Output the (X, Y) coordinate of the center of the cell containing the given text.  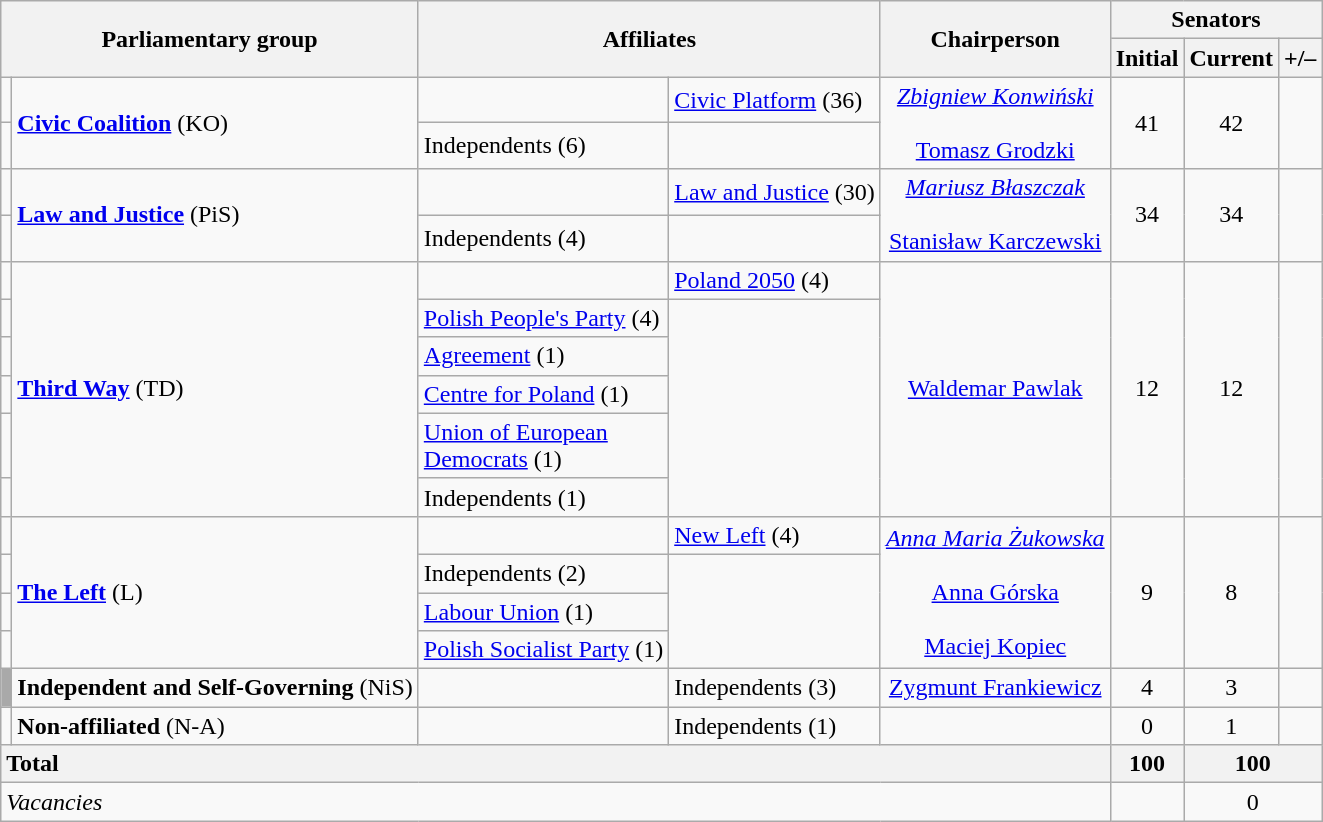
Zbigniew KonwińskiTomasz Grodzki (995, 123)
Mariusz BłaszczakStanisław Karczewski (995, 215)
Polish People's Party (4) (543, 318)
Waldemar Pawlak (995, 388)
Union of EuropeanDemocrats (1) (543, 446)
Polish Socialist Party (1) (543, 650)
Independent and Self-Governing (NiS) (215, 688)
The Left (L) (215, 592)
Chairperson (995, 39)
Agreement (1) (543, 356)
Independents (4) (543, 238)
Poland 2050 (4) (775, 280)
Parliamentary group (210, 39)
4 (1147, 688)
Independents (3) (775, 688)
9 (1147, 592)
Centre for Poland (1) (543, 394)
Affiliates (649, 39)
Senators (1216, 20)
Current (1232, 58)
8 (1232, 592)
Total (556, 764)
Law and Justice (30) (775, 192)
Vacancies (556, 802)
Law and Justice (PiS) (215, 215)
Independents (6) (543, 146)
Zygmunt Frankiewicz (995, 688)
New Left (4) (775, 535)
1 (1232, 726)
Third Way (TD) (215, 388)
Non-affiliated (N-A) (215, 726)
42 (1232, 123)
41 (1147, 123)
+/– (1300, 58)
Labour Union (1) (543, 611)
3 (1232, 688)
Civic Platform (36) (775, 100)
Initial (1147, 58)
Civic Coalition (KO) (215, 123)
Independents (2) (543, 573)
Anna Maria ŻukowskaAnna GórskaMaciej Kopiec (995, 592)
